Extract the [x, y] coordinate from the center of the cell holding the provided text.  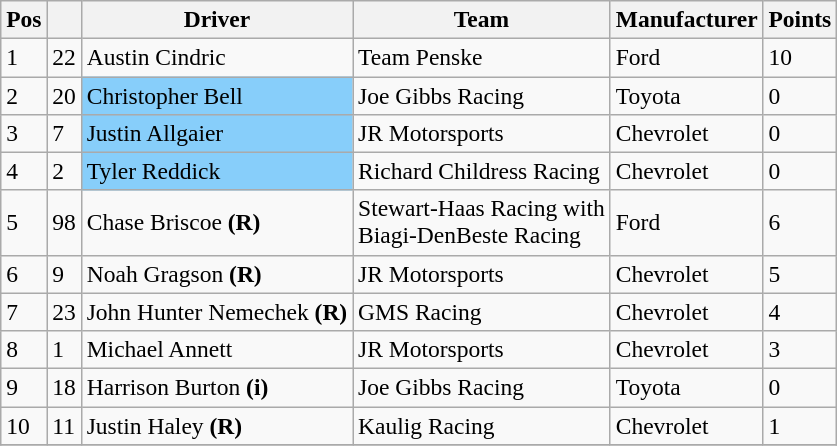
Stewart-Haas Racing with Biagi-DenBeste Racing [482, 222]
Manufacturer [686, 19]
Harrison Burton (i) [216, 387]
23 [64, 312]
Noah Gragson (R) [216, 274]
Christopher Bell [216, 95]
GMS Racing [482, 312]
8 [24, 349]
22 [64, 57]
Chase Briscoe (R) [216, 222]
Austin Cindric [216, 57]
Tyler Reddick [216, 171]
Points [800, 19]
John Hunter Nemechek (R) [216, 312]
18 [64, 387]
Justin Allgaier [216, 133]
Pos [24, 19]
20 [64, 95]
98 [64, 222]
Team Penske [482, 57]
Richard Childress Racing [482, 171]
Team [482, 19]
Justin Haley (R) [216, 425]
11 [64, 425]
Driver [216, 19]
Michael Annett [216, 349]
Kaulig Racing [482, 425]
